For the text-containing cell, return its midpoint in [X, Y] coordinate format. 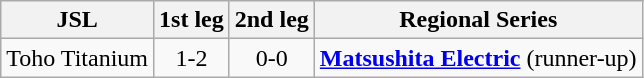
Regional Series [478, 20]
1-2 [192, 58]
0-0 [272, 58]
2nd leg [272, 20]
Toho Titanium [78, 58]
1st leg [192, 20]
Matsushita Electric (runner-up) [478, 58]
JSL [78, 20]
